Scan for the cell matching the given text and deliver its [X, Y] coordinate at center. 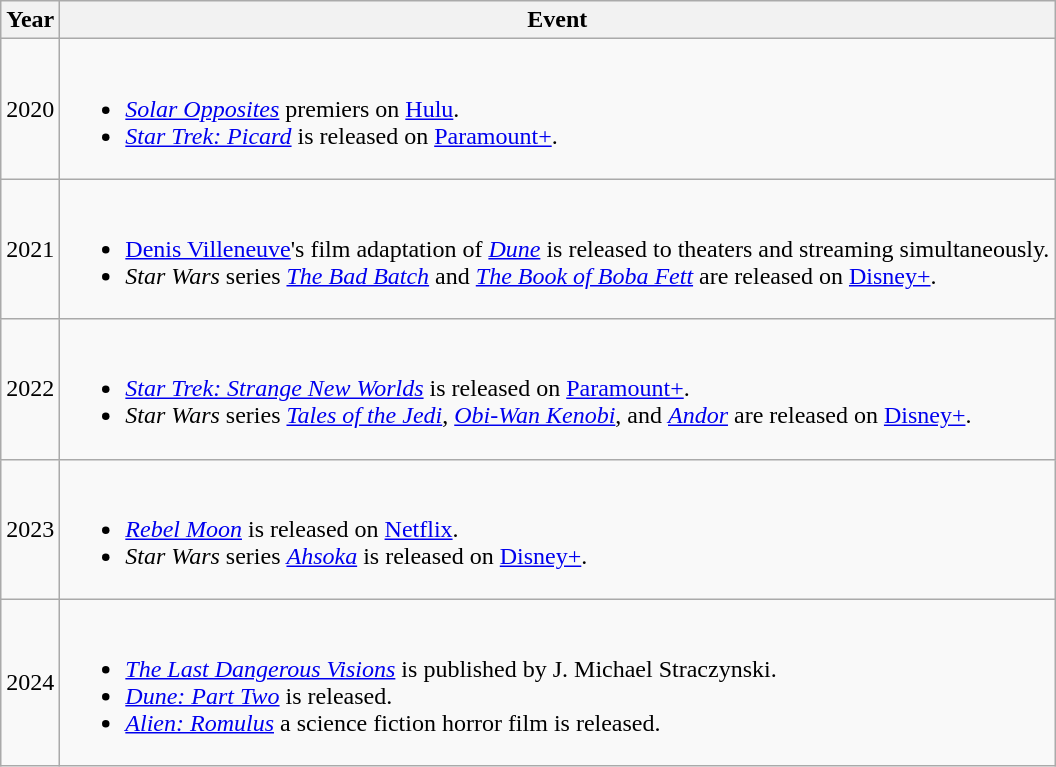
2024 [30, 682]
2023 [30, 529]
Rebel Moon is released on Netflix.Star Wars series Ahsoka is released on Disney+. [558, 529]
Event [558, 20]
Star Trek: Strange New Worlds is released on Paramount+.Star Wars series Tales of the Jedi, Obi-Wan Kenobi, and Andor are released on Disney+. [558, 389]
2020 [30, 109]
Year [30, 20]
2022 [30, 389]
2021 [30, 249]
Solar Opposites premiers on Hulu.Star Trek: Picard is released on Paramount+. [558, 109]
